For the text-containing cell, return its midpoint in [x, y] coordinate format. 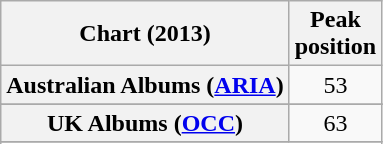
63 [335, 123]
Australian Albums (ARIA) [145, 85]
53 [335, 85]
Chart (2013) [145, 34]
UK Albums (OCC) [145, 123]
Peakposition [335, 34]
